Pinpoint the cell where the given text exists, returning its (X, Y) midpoint coordinate. 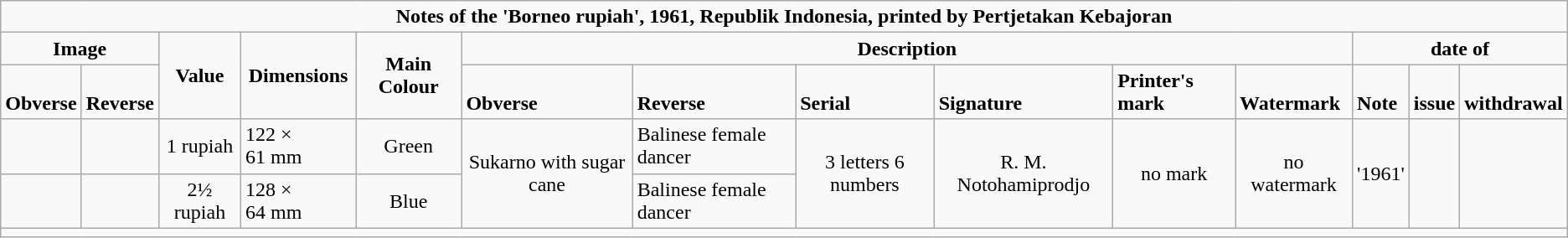
Sukarno with sugar cane (547, 173)
Note (1381, 92)
Dimensions (298, 75)
Description (907, 49)
'1961' (1381, 173)
3 letters 6 numbers (865, 173)
Main Colour (409, 75)
122 × 61 mm (298, 146)
128 × 64 mm (298, 201)
Image (80, 49)
no mark (1174, 173)
Serial (865, 92)
Value (199, 75)
Green (409, 146)
1 rupiah (199, 146)
Notes of the 'Borneo rupiah', 1961, Republik Indonesia, printed by Pertjetakan Kebajoran (784, 17)
withdrawal (1514, 92)
2½ rupiah (199, 201)
issue (1434, 92)
date of (1461, 49)
Watermark (1294, 92)
Blue (409, 201)
Signature (1024, 92)
R. M. Notohamiprodjo (1024, 173)
no watermark (1294, 173)
Printer's mark (1174, 92)
